Return [X, Y] of the center of cell containing provided text 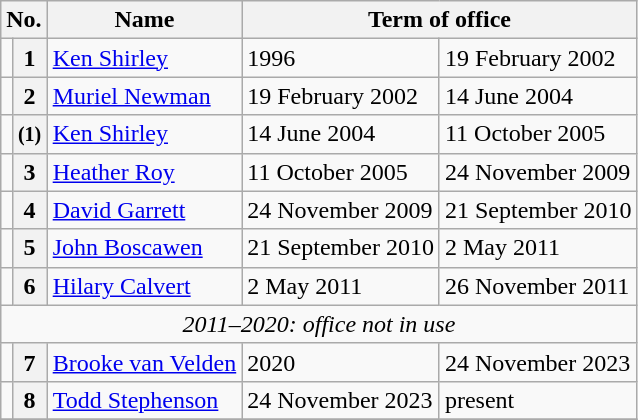
2 [30, 96]
David Garrett [144, 210]
(1) [30, 134]
Todd Stephenson [144, 400]
Heather Roy [144, 172]
Brooke van Velden [144, 362]
No. [24, 20]
1 [30, 58]
4 [30, 210]
2011–2020: office not in use [319, 324]
present [538, 400]
3 [30, 172]
26 November 2011 [538, 286]
2020 [341, 362]
Hilary Calvert [144, 286]
8 [30, 400]
5 [30, 248]
Name [144, 20]
John Boscawen [144, 248]
Muriel Newman [144, 96]
1996 [341, 58]
Term of office [440, 20]
6 [30, 286]
7 [30, 362]
